Return (X, Y) of the center of cell containing provided text 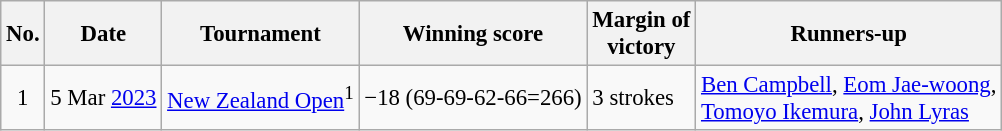
Ben Campbell, Eom Jae-woong, Tomoyo Ikemura, John Lyras (849, 98)
Margin ofvictory (642, 34)
5 Mar 2023 (104, 98)
−18 (69-69-62-66=266) (473, 98)
No. (23, 34)
Tournament (260, 34)
Date (104, 34)
New Zealand Open1 (260, 98)
Winning score (473, 34)
1 (23, 98)
Runners-up (849, 34)
3 strokes (642, 98)
